Determine the (x, y) coordinate at the center of the cell enclosing the given text.  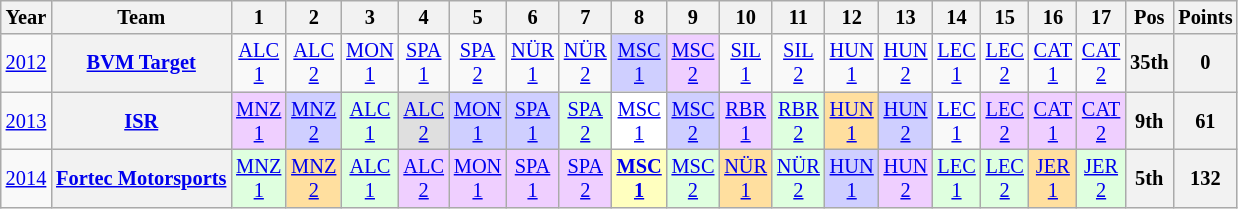
Fortec Motorsports (141, 178)
RBR1 (746, 121)
ISR (141, 121)
14 (956, 17)
Points (1205, 17)
RBR2 (798, 121)
2014 (26, 178)
Pos (1149, 17)
JER1 (1053, 178)
15 (1005, 17)
Team (141, 17)
4 (423, 17)
6 (532, 17)
9 (694, 17)
132 (1205, 178)
9th (1149, 121)
2 (314, 17)
0 (1205, 63)
SIL1 (746, 63)
11 (798, 17)
13 (906, 17)
10 (746, 17)
17 (1101, 17)
5 (478, 17)
7 (586, 17)
8 (640, 17)
JER2 (1101, 178)
35th (1149, 63)
2012 (26, 63)
Year (26, 17)
16 (1053, 17)
61 (1205, 121)
2013 (26, 121)
5th (1149, 178)
3 (370, 17)
BVM Target (141, 63)
12 (852, 17)
1 (258, 17)
SIL2 (798, 63)
